Return the (x, y) coordinate for the center point of the cell that contains the specified text.  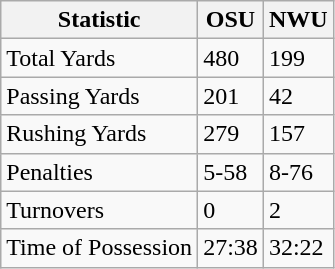
Total Yards (100, 58)
201 (231, 96)
Time of Possession (100, 248)
199 (298, 58)
Turnovers (100, 210)
32:22 (298, 248)
2 (298, 210)
OSU (231, 20)
Penalties (100, 172)
0 (231, 210)
NWU (298, 20)
8-76 (298, 172)
480 (231, 58)
5-58 (231, 172)
Statistic (100, 20)
27:38 (231, 248)
279 (231, 134)
157 (298, 134)
Passing Yards (100, 96)
Rushing Yards (100, 134)
42 (298, 96)
